Capture the cell that displays the provided text and extract its (X, Y) central coordinate. 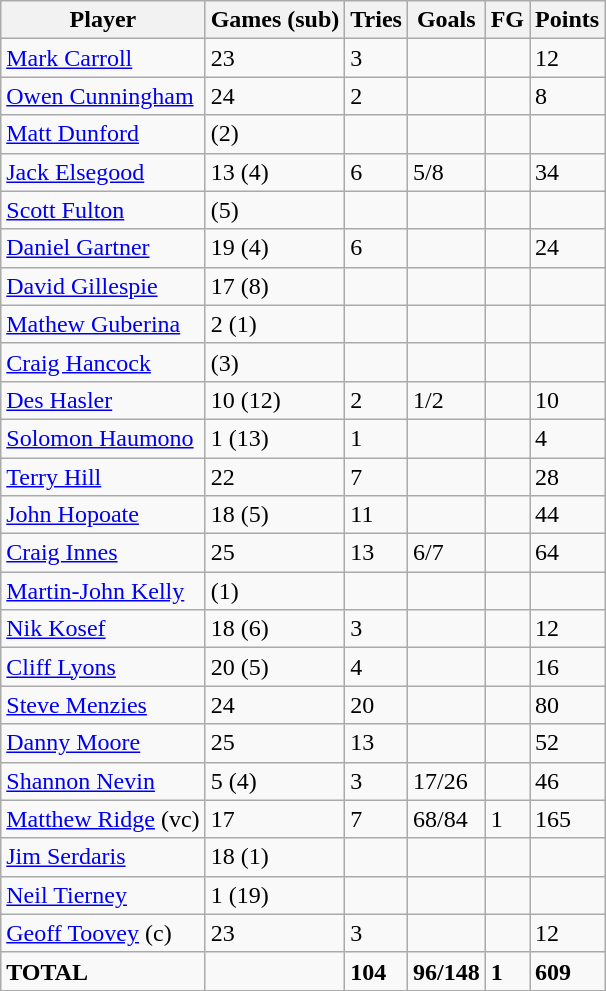
Nik Kosef (103, 629)
Terry Hill (103, 477)
6/7 (446, 553)
2 (1) (275, 324)
68/84 (446, 819)
11 (376, 515)
22 (275, 477)
Neil Tierney (103, 895)
18 (5) (275, 515)
Owen Cunningham (103, 96)
Tries (376, 20)
5/8 (446, 172)
5 (4) (275, 781)
1/2 (446, 400)
Martin-John Kelly (103, 591)
Mark Carroll (103, 58)
(3) (275, 362)
John Hopoate (103, 515)
16 (568, 667)
David Gillespie (103, 286)
Craig Innes (103, 553)
18 (1) (275, 857)
Jack Elsegood (103, 172)
Jim Serdaris (103, 857)
Danny Moore (103, 743)
13 (4) (275, 172)
10 (568, 400)
Matthew Ridge (vc) (103, 819)
Points (568, 20)
Shannon Nevin (103, 781)
Mathew Guberina (103, 324)
Geoff Toovey (c) (103, 933)
19 (4) (275, 248)
104 (376, 971)
165 (568, 819)
Craig Hancock (103, 362)
(2) (275, 134)
(1) (275, 591)
8 (568, 96)
10 (12) (275, 400)
96/148 (446, 971)
28 (568, 477)
TOTAL (103, 971)
17/26 (446, 781)
20 (5) (275, 667)
Matt Dunford (103, 134)
FG (507, 20)
1 (13) (275, 438)
Scott Fulton (103, 210)
Player (103, 20)
Solomon Haumono (103, 438)
Cliff Lyons (103, 667)
Steve Menzies (103, 705)
20 (376, 705)
Des Hasler (103, 400)
17 (8) (275, 286)
34 (568, 172)
46 (568, 781)
(5) (275, 210)
Goals (446, 20)
44 (568, 515)
Games (sub) (275, 20)
80 (568, 705)
1 (19) (275, 895)
52 (568, 743)
18 (6) (275, 629)
609 (568, 971)
Daniel Gartner (103, 248)
17 (275, 819)
64 (568, 553)
